Return (X, Y) of the center of cell containing provided text 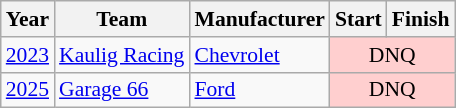
Manufacturer (259, 19)
Kaulig Racing (122, 55)
Start (358, 19)
2025 (28, 90)
Garage 66 (122, 90)
2023 (28, 55)
Chevrolet (259, 55)
Team (122, 19)
Ford (259, 90)
Year (28, 19)
Finish (421, 19)
